Provide the (x, y) coordinate of the cell's center where the given text is located.  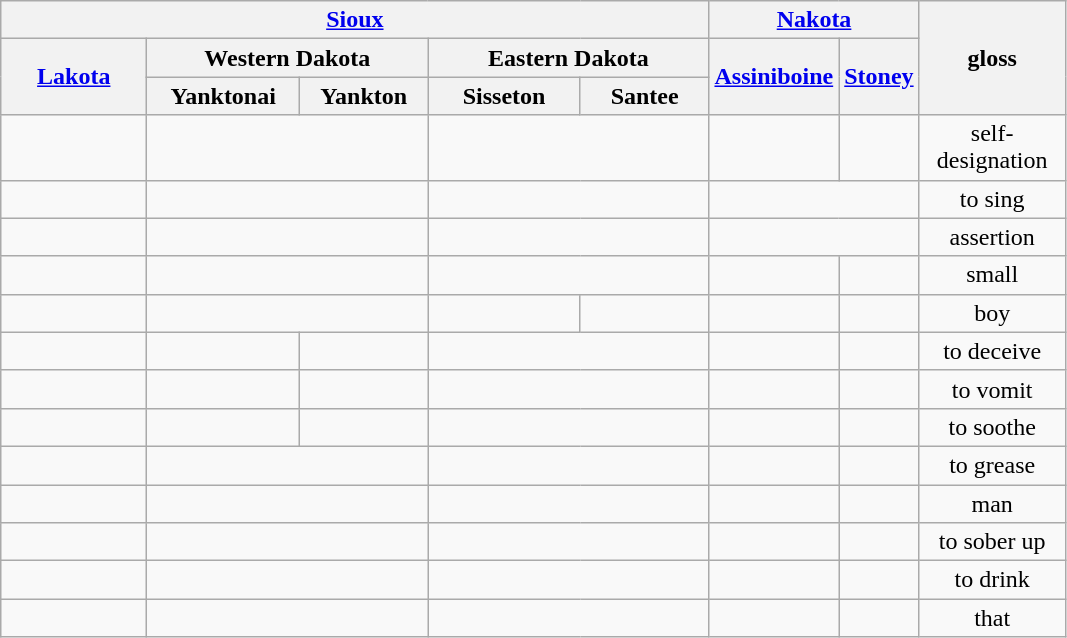
Yanktonai (224, 96)
Nakota (814, 20)
Stoney (879, 77)
Sioux (355, 20)
Eastern Dakota (568, 58)
gloss (992, 58)
to vomit (992, 389)
Assiniboine (774, 77)
to sober up (992, 542)
Yankton (364, 96)
that (992, 618)
Western Dakota (288, 58)
to soothe (992, 427)
small (992, 275)
man (992, 503)
Lakota (74, 77)
to grease (992, 465)
self-designation (992, 148)
to deceive (992, 351)
boy (992, 313)
to sing (992, 199)
assertion (992, 237)
to drink (992, 580)
Santee (644, 96)
Sisseton (504, 96)
